For the text-containing cell, return its midpoint in (X, Y) coordinate format. 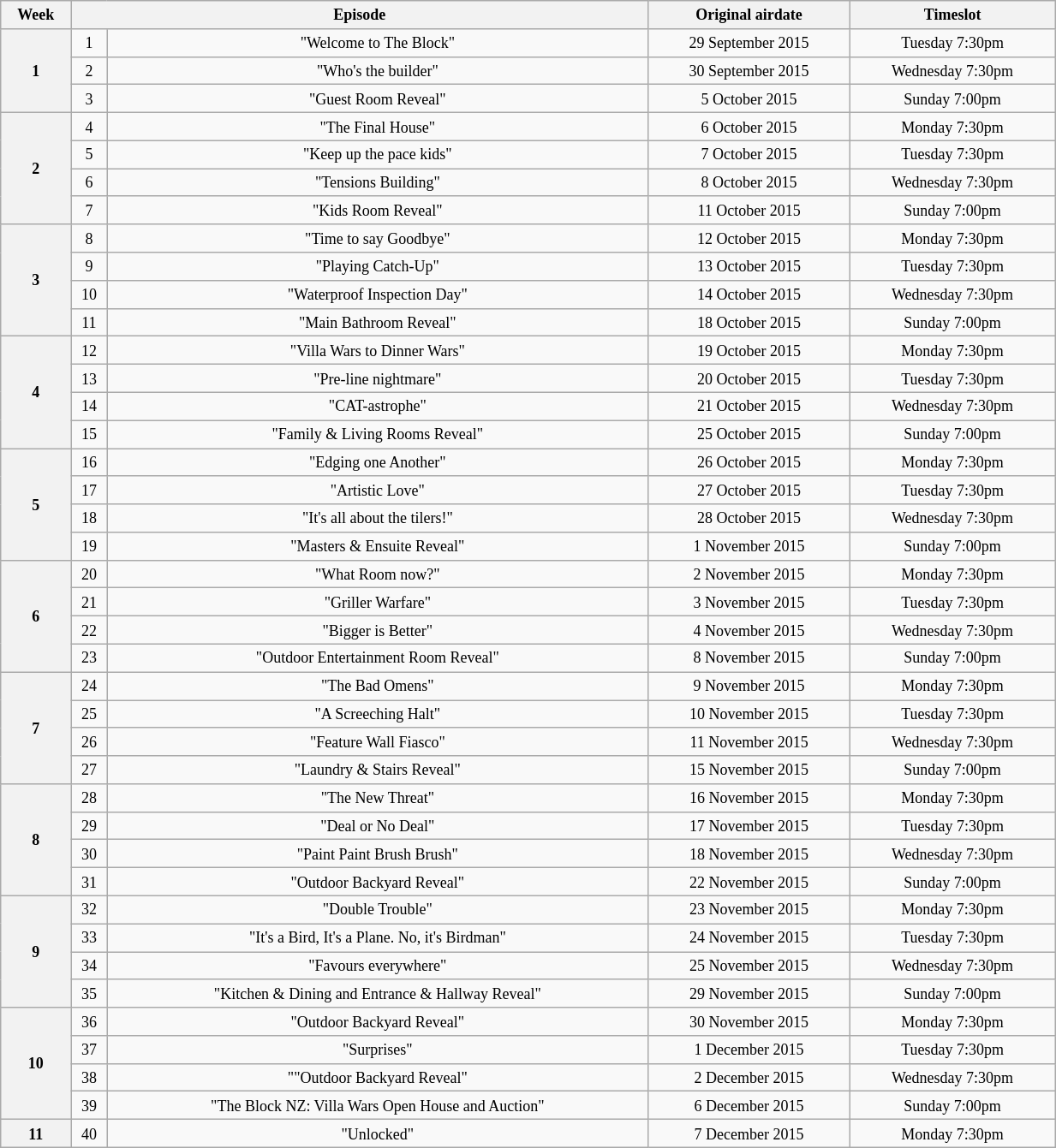
"Tensions Building" (378, 183)
"Family & Living Rooms Reveal" (378, 435)
Week (36, 15)
"The New Threat" (378, 798)
38 (89, 1077)
"Welcome to The Block" (378, 43)
6 October 2015 (749, 127)
31 (89, 882)
30 September 2015 (749, 70)
8 October 2015 (749, 183)
21 (89, 603)
24 November 2015 (749, 938)
"The Block NZ: Villa Wars Open House and Auction" (378, 1106)
12 October 2015 (749, 238)
15 November 2015 (749, 770)
15 (89, 435)
"What Room now?" (378, 574)
20 October 2015 (749, 378)
"Paint Paint Brush Brush" (378, 854)
"Who's the builder" (378, 70)
"Kitchen & Dining and Entrance & Hallway Reveal" (378, 993)
Original airdate (749, 15)
17 (89, 490)
23 (89, 657)
26 (89, 741)
36 (89, 1022)
"It's all about the tilers!" (378, 519)
17 November 2015 (749, 825)
"Laundry & Stairs Reveal" (378, 770)
14 October 2015 (749, 294)
"Outdoor Entertainment Room Reveal" (378, 657)
29 September 2015 (749, 43)
"Double Trouble" (378, 909)
"Pre-line nightmare" (378, 378)
22 November 2015 (749, 882)
""Outdoor Backyard Reveal" (378, 1077)
"Feature Wall Fiasco" (378, 741)
"Kids Room Reveal" (378, 211)
14 (89, 406)
25 October 2015 (749, 435)
1 December 2015 (749, 1050)
12 (89, 351)
2 November 2015 (749, 574)
27 October 2015 (749, 490)
19 October 2015 (749, 351)
8 November 2015 (749, 657)
"Deal or No Deal" (378, 825)
29 November 2015 (749, 993)
13 October 2015 (749, 267)
"Bigger is Better" (378, 630)
37 (89, 1050)
33 (89, 938)
"Main Bathroom Reveal" (378, 322)
28 (89, 798)
4 November 2015 (749, 630)
11 October 2015 (749, 211)
21 October 2015 (749, 406)
30 November 2015 (749, 1022)
"Playing Catch-Up" (378, 267)
35 (89, 993)
25 November 2015 (749, 966)
3 November 2015 (749, 603)
"Waterproof Inspection Day" (378, 294)
5 October 2015 (749, 99)
"Surprises" (378, 1050)
"Time to say Goodbye" (378, 238)
"A Screeching Halt" (378, 714)
"Villa Wars to Dinner Wars" (378, 351)
13 (89, 378)
16 November 2015 (749, 798)
Episode (360, 15)
30 (89, 854)
20 (89, 574)
1 November 2015 (749, 546)
"Edging one Another" (378, 462)
7 October 2015 (749, 154)
"The Bad Omens" (378, 687)
"Griller Warfare" (378, 603)
34 (89, 966)
2 December 2015 (749, 1077)
"Masters & Ensuite Reveal" (378, 546)
19 (89, 546)
11 November 2015 (749, 741)
27 (89, 770)
"Artistic Love" (378, 490)
16 (89, 462)
"Unlocked" (378, 1133)
23 November 2015 (749, 909)
40 (89, 1133)
26 October 2015 (749, 462)
"It's a Bird, It's a Plane. No, it's Birdman" (378, 938)
25 (89, 714)
"CAT-astrophe" (378, 406)
28 October 2015 (749, 519)
"Keep up the pace kids" (378, 154)
6 December 2015 (749, 1106)
29 (89, 825)
18 (89, 519)
39 (89, 1106)
32 (89, 909)
"Favours everywhere" (378, 966)
9 November 2015 (749, 687)
22 (89, 630)
24 (89, 687)
"Guest Room Reveal" (378, 99)
7 December 2015 (749, 1133)
Timeslot (952, 15)
18 November 2015 (749, 854)
"The Final House" (378, 127)
18 October 2015 (749, 322)
10 November 2015 (749, 714)
